Search for the cell housing the specified text and yield its (x, y) center coordinate. 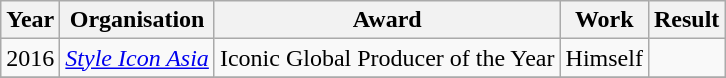
Style Icon Asia (138, 58)
Work (604, 20)
Himself (604, 58)
Iconic Global Producer of the Year (387, 58)
Result (686, 20)
2016 (30, 58)
Organisation (138, 20)
Year (30, 20)
Award (387, 20)
